Find where the given text appears and provide that cell's center as [X, Y] coordinate. 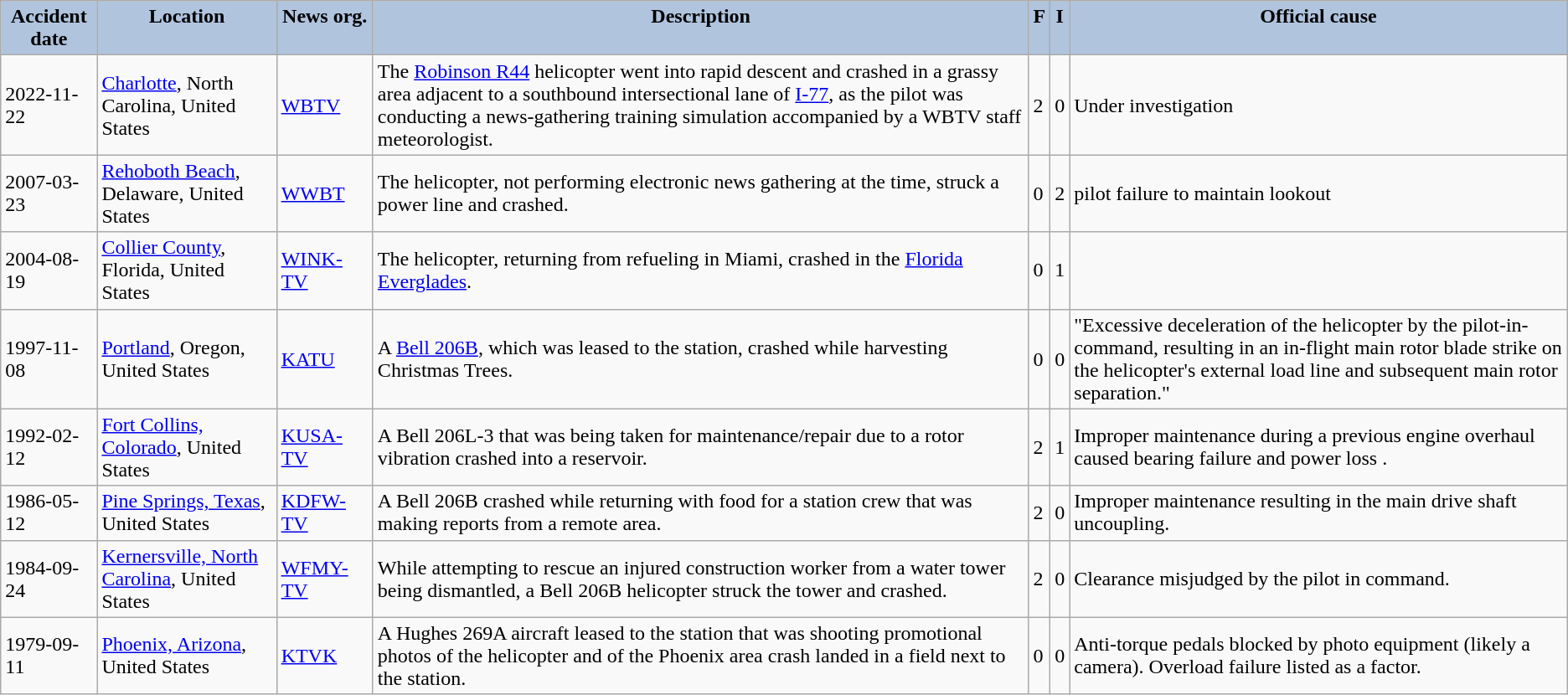
KTVK [325, 656]
Anti-torque pedals blocked by photo equipment (likely a camera). Overload failure listed as a factor. [1318, 656]
Under investigation [1318, 106]
News org. [325, 28]
Rehoboth Beach, Delaware, United States [187, 193]
Description [700, 28]
Improper maintenance during a previous engine overhaul caused bearing failure and power loss . [1318, 447]
The helicopter, returning from refueling in Miami, crashed in the Florida Everglades. [700, 270]
WFMY-TV [325, 579]
Kernersville, North Carolina, United States [187, 579]
1986-05-12 [49, 512]
KATU [325, 358]
KDFW-TV [325, 512]
KUSA-TV [325, 447]
A Bell 206B crashed while returning with food for a station crew that was making reports from a remote area. [700, 512]
F [1039, 28]
WINK-TV [325, 270]
Charlotte, North Carolina, United States [187, 106]
2007-03-23 [49, 193]
Clearance misjudged by the pilot in command. [1318, 579]
I [1060, 28]
1997-11-08 [49, 358]
pilot failure to maintain lookout [1318, 193]
Portland, Oregon, United States [187, 358]
Collier County, Florida, United States [187, 270]
WWBT [325, 193]
A Bell 206B, which was leased to the station, crashed while harvesting Christmas Trees. [700, 358]
Location [187, 28]
Phoenix, Arizona, United States [187, 656]
2004-08-19 [49, 270]
1992-02-12 [49, 447]
WBTV [325, 106]
1984-09-24 [49, 579]
1979-09-11 [49, 656]
2022-11-22 [49, 106]
While attempting to rescue an injured construction worker from a water tower being dismantled, a Bell 206B helicopter struck the tower and crashed. [700, 579]
Improper maintenance resulting in the main drive shaft uncoupling. [1318, 512]
A Bell 206L-3 that was being taken for maintenance/repair due to a rotor vibration crashed into a reservoir. [700, 447]
Fort Collins, Colorado, United States [187, 447]
Accident date [49, 28]
The helicopter, not performing electronic news gathering at the time, struck a power line and crashed. [700, 193]
Pine Springs, Texas, United States [187, 512]
Official cause [1318, 28]
